Return (x, y) of the center of cell containing provided text 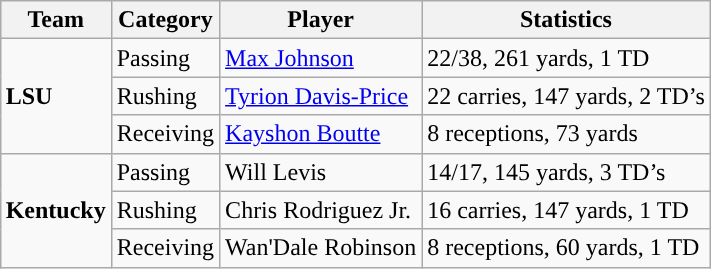
22/38, 261 yards, 1 TD (566, 58)
8 receptions, 60 yards, 1 TD (566, 248)
Category (165, 20)
Max Johnson (321, 58)
Kentucky (56, 210)
LSU (56, 96)
14/17, 145 yards, 3 TD’s (566, 172)
Team (56, 20)
16 carries, 147 yards, 1 TD (566, 210)
Wan'Dale Robinson (321, 248)
Kayshon Boutte (321, 134)
Tyrion Davis-Price (321, 96)
Statistics (566, 20)
Player (321, 20)
Will Levis (321, 172)
22 carries, 147 yards, 2 TD’s (566, 96)
8 receptions, 73 yards (566, 134)
Chris Rodriguez Jr. (321, 210)
